Detect which cell encompasses the target text, then output its [x, y] center coordinate. 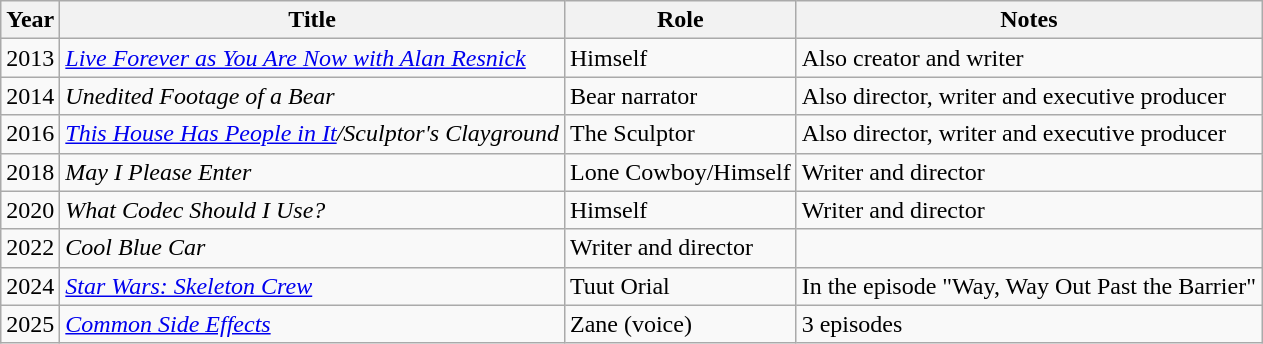
2013 [30, 58]
2025 [30, 324]
Common Side Effects [312, 324]
2022 [30, 248]
May I Please Enter [312, 172]
2018 [30, 172]
2024 [30, 286]
Year [30, 20]
Notes [1028, 20]
2014 [30, 96]
Role [680, 20]
Star Wars: Skeleton Crew [312, 286]
Unedited Footage of a Bear [312, 96]
Live Forever as You Are Now with Alan Resnick [312, 58]
Zane (voice) [680, 324]
Tuut Orial [680, 286]
2016 [30, 134]
What Codec Should I Use? [312, 210]
Cool Blue Car [312, 248]
In the episode "Way, Way Out Past the Barrier" [1028, 286]
Also creator and writer [1028, 58]
Lone Cowboy/Himself [680, 172]
3 episodes [1028, 324]
2020 [30, 210]
The Sculptor [680, 134]
This House Has People in It/Sculptor's Clayground [312, 134]
Bear narrator [680, 96]
Title [312, 20]
